For the text-containing cell, return its midpoint in [X, Y] coordinate format. 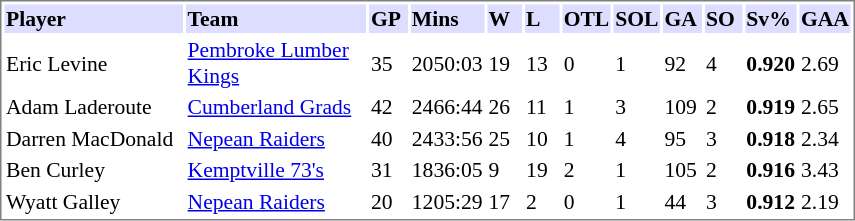
2.19 [824, 202]
35 [389, 63]
Player [94, 18]
Eric Levine [94, 63]
105 [682, 170]
2.34 [824, 138]
GAA [824, 18]
95 [682, 138]
2466:44 [447, 107]
SOL [637, 18]
GP [389, 18]
92 [682, 63]
0.920 [771, 63]
Kemptville 73's [276, 170]
3.43 [824, 170]
OTL [586, 18]
Mins [447, 18]
Cumberland Grads [276, 107]
Darren MacDonald [94, 138]
2433:56 [447, 138]
42 [389, 107]
1836:05 [447, 170]
40 [389, 138]
0.919 [771, 107]
SO [724, 18]
Sv% [771, 18]
9 [504, 170]
1205:29 [447, 202]
13 [542, 63]
Ben Curley [94, 170]
26 [504, 107]
0.912 [771, 202]
0.918 [771, 138]
0.916 [771, 170]
44 [682, 202]
109 [682, 107]
Wyatt Galley [94, 202]
25 [504, 138]
2050:03 [447, 63]
Team [276, 18]
10 [542, 138]
11 [542, 107]
Pembroke Lumber Kings [276, 63]
20 [389, 202]
17 [504, 202]
2.69 [824, 63]
Adam Laderoute [94, 107]
W [504, 18]
2.65 [824, 107]
31 [389, 170]
GA [682, 18]
L [542, 18]
